For the text-containing cell, return its midpoint in [x, y] coordinate format. 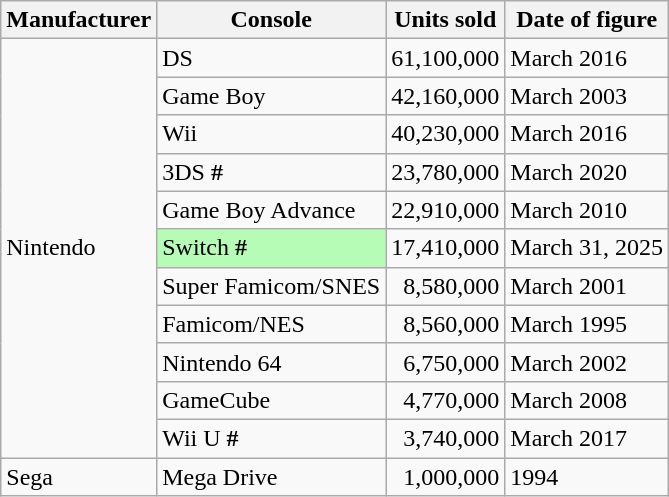
Nintendo [79, 248]
March 2010 [587, 210]
March 2003 [587, 96]
Manufacturer [79, 20]
17,410,000 [446, 248]
Units sold [446, 20]
4,770,000 [446, 400]
61,100,000 [446, 58]
1994 [587, 477]
Super Famicom/SNES [272, 286]
March 2001 [587, 286]
42,160,000 [446, 96]
6,750,000 [446, 362]
March 2002 [587, 362]
March 2017 [587, 438]
22,910,000 [446, 210]
Wii [272, 134]
March 1995 [587, 324]
March 31, 2025 [587, 248]
8,560,000 [446, 324]
23,780,000 [446, 172]
Console [272, 20]
March 2008 [587, 400]
8,580,000 [446, 286]
Nintendo 64 [272, 362]
Mega Drive [272, 477]
March 2020 [587, 172]
1,000,000 [446, 477]
3,740,000 [446, 438]
3DS # [272, 172]
Date of figure [587, 20]
Game Boy Advance [272, 210]
Switch # [272, 248]
Sega [79, 477]
Famicom/NES [272, 324]
Game Boy [272, 96]
GameCube [272, 400]
DS [272, 58]
40,230,000 [446, 134]
Wii U # [272, 438]
